Identify which cell holds the provided text, then report its [x, y] central coordinate. 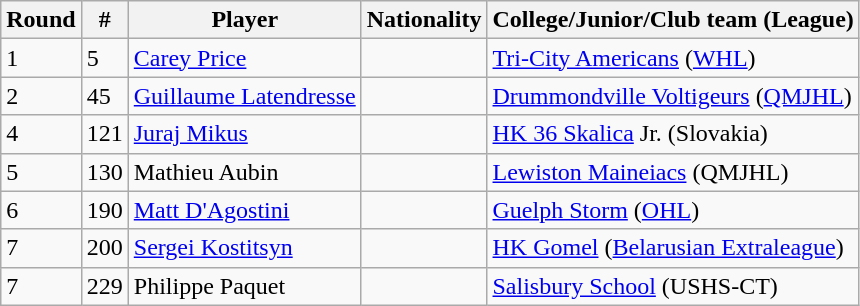
1 [41, 58]
College/Junior/Club team (League) [673, 20]
Carey Price [244, 58]
Juraj Mikus [244, 134]
HK Gomel (Belarusian Extraleague) [673, 248]
200 [104, 248]
45 [104, 96]
Salisbury School (USHS-CT) [673, 286]
Nationality [424, 20]
4 [41, 134]
Lewiston Maineiacs (QMJHL) [673, 172]
6 [41, 210]
Guillaume Latendresse [244, 96]
Tri-City Americans (WHL) [673, 58]
2 [41, 96]
Sergei Kostitsyn [244, 248]
130 [104, 172]
HK 36 Skalica Jr. (Slovakia) [673, 134]
190 [104, 210]
Philippe Paquet [244, 286]
121 [104, 134]
Drummondville Voltigeurs (QMJHL) [673, 96]
Player [244, 20]
Mathieu Aubin [244, 172]
229 [104, 286]
Matt D'Agostini [244, 210]
# [104, 20]
Round [41, 20]
Guelph Storm (OHL) [673, 210]
